Determine the [X, Y] coordinate at the center of the cell enclosing the given text.  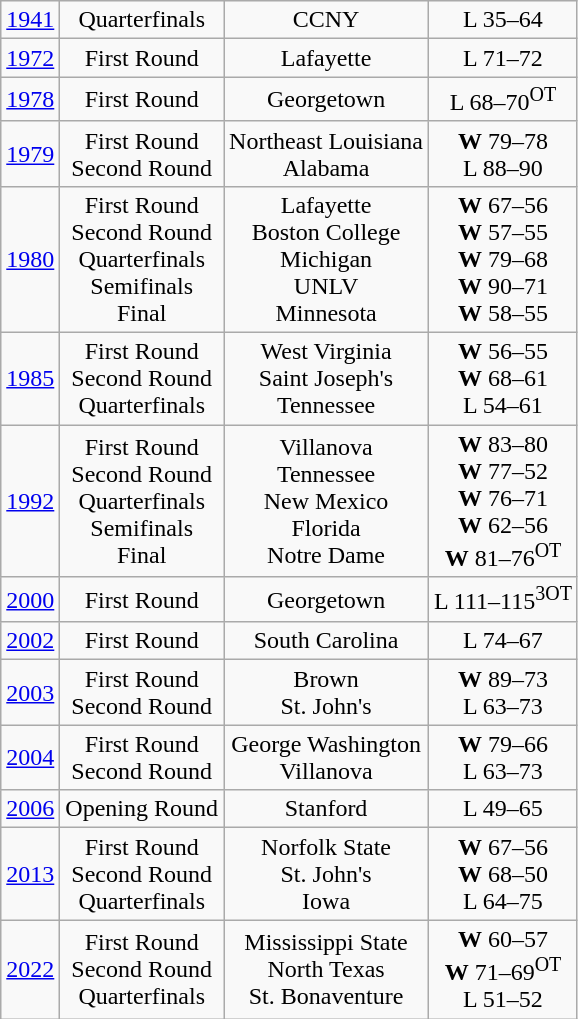
Quarterfinals [142, 20]
Mississippi StateNorth TexasSt. Bonaventure [326, 970]
W 67–56W 57–55W 79–68W 90–71W 58–55 [504, 259]
1941 [30, 20]
2002 [30, 641]
W 89–73L 63–73 [504, 692]
VillanovaTennesseeNew MexicoFloridaNotre Dame [326, 502]
2000 [30, 600]
Northeast LouisianaAlabama [326, 154]
2022 [30, 970]
Stanford [326, 809]
1979 [30, 154]
1978 [30, 100]
2003 [30, 692]
L 71–72 [504, 58]
1980 [30, 259]
L 35–64 [504, 20]
BrownSt. John's [326, 692]
2004 [30, 758]
1992 [30, 502]
George WashingtonVillanova [326, 758]
W 79–78L 88–90 [504, 154]
W 60–57W 71–69OTL 51–52 [504, 970]
L 111–1153OT [504, 600]
Norfolk StateSt. John'sIowa [326, 874]
South Carolina [326, 641]
W 67–56W 68–50L 64–75 [504, 874]
1972 [30, 58]
W 56–55W 68–61L 54–61 [504, 379]
W 79–66L 63–73 [504, 758]
2013 [30, 874]
1985 [30, 379]
L 74–67 [504, 641]
LafayetteBoston CollegeMichiganUNLVMinnesota [326, 259]
L 49–65 [504, 809]
L 68–70OT [504, 100]
2006 [30, 809]
Opening Round [142, 809]
CCNY [326, 20]
West VirginiaSaint Joseph'sTennessee [326, 379]
W 83–80W 77–52W 76–71W 62–56W 81–76OT [504, 502]
Lafayette [326, 58]
